Pinpoint the cell where the given text exists, returning its [X, Y] midpoint coordinate. 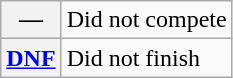
— [31, 20]
DNF [31, 58]
Did not finish [146, 58]
Did not compete [146, 20]
